Output the (x, y) coordinate of the center of the cell containing the given text.  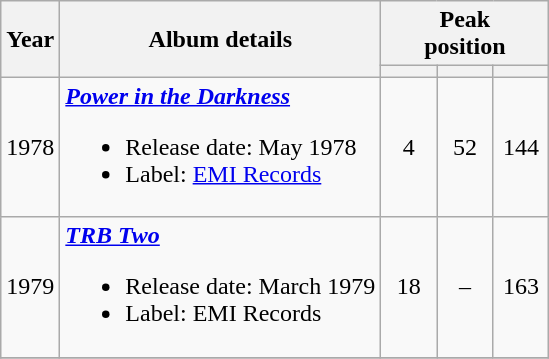
TRB TwoRelease date: March 1979Label: EMI Records (220, 287)
Year (30, 39)
– (465, 287)
Power in the DarknessRelease date: May 1978Label: EMI Records (220, 147)
144 (521, 147)
52 (465, 147)
4 (409, 147)
Album details (220, 39)
1978 (30, 147)
1979 (30, 287)
163 (521, 287)
Peakposition (465, 34)
18 (409, 287)
